Find where the given text appears and provide that cell's center as [x, y] coordinate. 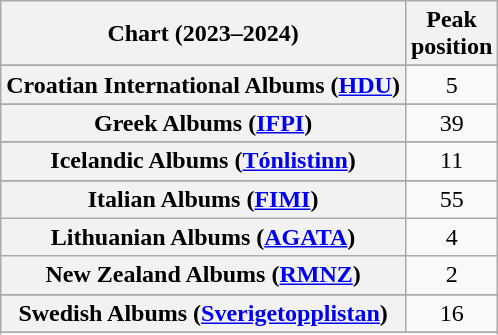
Peakposition [451, 34]
55 [451, 199]
New Zealand Albums (RMNZ) [204, 275]
Icelandic Albums (Tónlistinn) [204, 161]
Chart (2023–2024) [204, 34]
5 [451, 85]
11 [451, 161]
4 [451, 237]
Italian Albums (FIMI) [204, 199]
Croatian International Albums (HDU) [204, 85]
Lithuanian Albums (AGATA) [204, 237]
16 [451, 313]
Swedish Albums (Sverigetopplistan) [204, 313]
39 [451, 123]
Greek Albums (IFPI) [204, 123]
2 [451, 275]
